Determine the (x, y) coordinate at the center of the cell enclosing the given text.  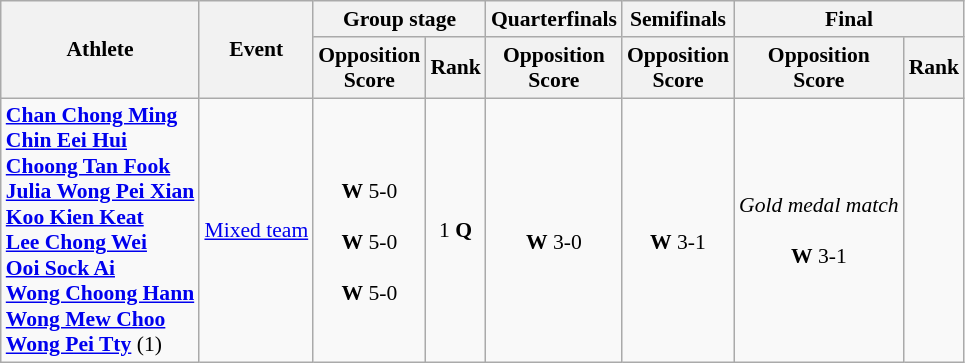
Athlete (100, 50)
Gold medal matchW 3-1 (819, 230)
Group stage (400, 19)
Final (849, 19)
Event (256, 50)
W 3-1 (678, 230)
Chan Chong MingChin Eei HuiChoong Tan FookJulia Wong Pei XianKoo Kien KeatLee Chong WeiOoi Sock AiWong Choong HannWong Mew ChooWong Pei Tty (1) (100, 230)
Semifinals (678, 19)
Mixed team (256, 230)
1 Q (456, 230)
W 3-0 (554, 230)
W 5-0W 5-0W 5-0 (369, 230)
Quarterfinals (554, 19)
